Locate the cell with the specified text and output its (X, Y) center coordinate. 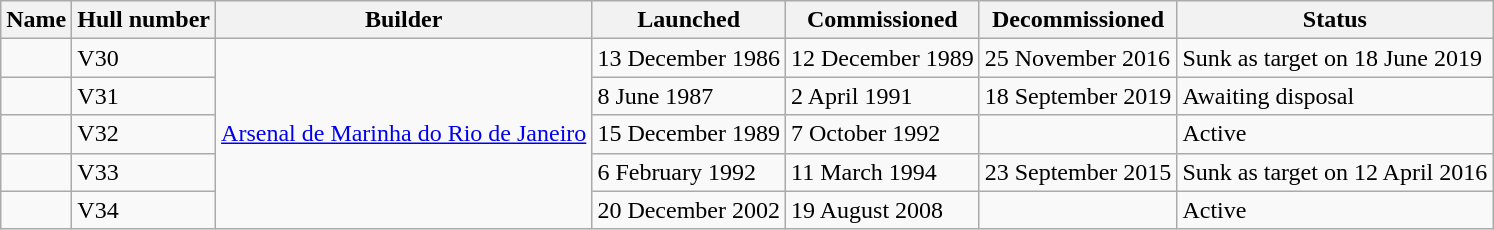
25 November 2016 (1078, 58)
23 September 2015 (1078, 172)
V31 (144, 96)
Arsenal de Marinha do Rio de Janeiro (404, 134)
V34 (144, 210)
13 December 1986 (689, 58)
20 December 2002 (689, 210)
Hull number (144, 20)
V32 (144, 134)
Sunk as target on 12 April 2016 (1335, 172)
Builder (404, 20)
8 June 1987 (689, 96)
Decommissioned (1078, 20)
V30 (144, 58)
6 February 1992 (689, 172)
15 December 1989 (689, 134)
Sunk as target on 18 June 2019 (1335, 58)
Commissioned (883, 20)
12 December 1989 (883, 58)
Name (36, 20)
V33 (144, 172)
2 April 1991 (883, 96)
19 August 2008 (883, 210)
7 October 1992 (883, 134)
Awaiting disposal (1335, 96)
18 September 2019 (1078, 96)
Launched (689, 20)
11 March 1994 (883, 172)
Status (1335, 20)
